Return [X, Y] of the center of cell containing provided text 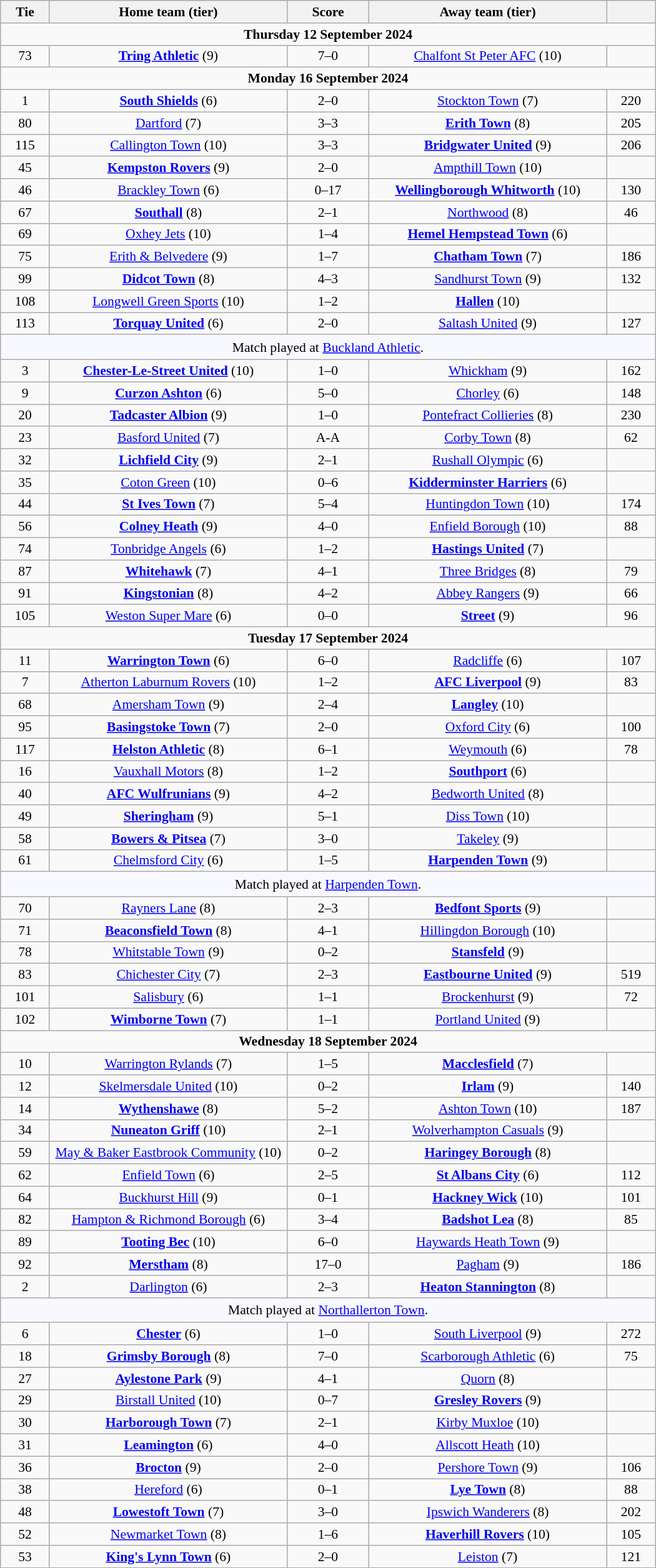
3–4 [327, 1220]
Whickham (9) [488, 371]
May & Baker Eastbrook Community (10) [168, 1153]
Longwell Green Sports (10) [168, 301]
Hillingdon Borough (10) [488, 931]
Tie [25, 12]
Portland United (9) [488, 1019]
Badshot Lea (8) [488, 1220]
Stockton Town (7) [488, 101]
10 [25, 1064]
Wimborne Town (7) [168, 1019]
Chester (6) [168, 1334]
Abbey Rangers (9) [488, 594]
5–2 [327, 1109]
Kingstonian (8) [168, 594]
Enfield Borough (10) [488, 527]
11 [25, 661]
Brackley Town (6) [168, 190]
Gresley Rovers (9) [488, 1401]
140 [631, 1086]
16 [25, 772]
Brocton (9) [168, 1467]
0–17 [327, 190]
Allscott Heath (10) [488, 1446]
Wythenshawe (8) [168, 1109]
Macclesfield (7) [488, 1064]
Bowers & Pitsea (7) [168, 839]
59 [25, 1153]
79 [631, 571]
1–7 [327, 257]
45 [25, 168]
53 [25, 1557]
Coton Green (10) [168, 482]
66 [631, 594]
Chelmsford City (6) [168, 861]
Atherton Laburnum Rovers (10) [168, 682]
17–0 [327, 1264]
Hampton & Richmond Borough (6) [168, 1220]
Aylestone Park (9) [168, 1379]
Rayners Lane (8) [168, 908]
Pagham (9) [488, 1264]
Chester-Le-Street United (10) [168, 371]
205 [631, 123]
Quorn (8) [488, 1379]
Sheringham (9) [168, 816]
Salisbury (6) [168, 997]
102 [25, 1019]
Southport (6) [488, 772]
Bedfont Sports (9) [488, 908]
70 [25, 908]
Newmarket Town (8) [168, 1534]
34 [25, 1131]
Hemel Hempstead Town (6) [488, 234]
Lowestoft Town (7) [168, 1512]
Wellingborough Whitworth (10) [488, 190]
Tring Athletic (9) [168, 56]
31 [25, 1446]
Kirby Muxloe (10) [488, 1423]
0–6 [327, 482]
5–4 [327, 504]
Huntingdon Town (10) [488, 504]
Tuesday 17 September 2024 [328, 638]
Colney Heath (9) [168, 527]
4–3 [327, 279]
Scarborough Athletic (6) [488, 1356]
68 [25, 705]
A-A [327, 438]
162 [631, 371]
Nuneaton Griff (10) [168, 1131]
Tadcaster Albion (9) [168, 416]
Birstall United (10) [168, 1401]
73 [25, 56]
Ipswich Wanderers (8) [488, 1512]
Match played at Buckland Athletic. [328, 347]
230 [631, 416]
20 [25, 416]
Bridgwater United (9) [488, 146]
Radcliffe (6) [488, 661]
Harborough Town (7) [168, 1423]
18 [25, 1356]
Langley (10) [488, 705]
2–5 [327, 1176]
Lye Town (8) [488, 1490]
Enfield Town (6) [168, 1176]
Torquay United (6) [168, 324]
Rushall Olympic (6) [488, 460]
Chichester City (7) [168, 975]
Callington Town (10) [168, 146]
Whitstable Town (9) [168, 952]
Bedworth United (8) [488, 794]
6–1 [327, 749]
148 [631, 393]
Southall (8) [168, 212]
Harpenden Town (9) [488, 861]
100 [631, 727]
Hastings United (7) [488, 549]
Dartford (7) [168, 123]
Chalfont St Peter AFC (10) [488, 56]
Basford United (7) [168, 438]
174 [631, 504]
1–4 [327, 234]
36 [25, 1467]
Amersham Town (9) [168, 705]
23 [25, 438]
519 [631, 975]
Pontefract Collieries (8) [488, 416]
Score [327, 12]
106 [631, 1467]
132 [631, 279]
44 [25, 504]
Hackney Wick (10) [488, 1197]
Vauxhall Motors (8) [168, 772]
Monday 16 September 2024 [328, 79]
Corby Town (8) [488, 438]
99 [25, 279]
2–4 [327, 705]
Match played at Northallerton Town. [328, 1310]
130 [631, 190]
Grimsby Borough (8) [168, 1356]
Wednesday 18 September 2024 [328, 1042]
82 [25, 1220]
Lichfield City (9) [168, 460]
Sandhurst Town (9) [488, 279]
Buckhurst Hill (9) [168, 1197]
35 [25, 482]
0–7 [327, 1401]
112 [631, 1176]
South Shields (6) [168, 101]
32 [25, 460]
Street (9) [488, 616]
South Liverpool (9) [488, 1334]
Tooting Bec (10) [168, 1242]
Hallen (10) [488, 301]
Chorley (6) [488, 393]
40 [25, 794]
Helston Athletic (8) [168, 749]
113 [25, 324]
Weymouth (6) [488, 749]
30 [25, 1423]
272 [631, 1334]
Oxhey Jets (10) [168, 234]
3 [25, 371]
107 [631, 661]
58 [25, 839]
Diss Town (10) [488, 816]
Eastbourne United (9) [488, 975]
St Albans City (6) [488, 1176]
121 [631, 1557]
Stansfeld (9) [488, 952]
5–1 [327, 816]
38 [25, 1490]
Oxford City (6) [488, 727]
117 [25, 749]
Kidderminster Harriers (6) [488, 482]
29 [25, 1401]
85 [631, 1220]
Curzon Ashton (6) [168, 393]
Whitehawk (7) [168, 571]
Leiston (7) [488, 1557]
91 [25, 594]
14 [25, 1109]
Haringey Borough (8) [488, 1153]
95 [25, 727]
Erith & Belvedere (9) [168, 257]
Irlam (9) [488, 1086]
6 [25, 1334]
Three Bridges (8) [488, 571]
52 [25, 1534]
Chatham Town (7) [488, 257]
Didcot Town (8) [168, 279]
Weston Super Mare (6) [168, 616]
Ampthill Town (10) [488, 168]
Skelmersdale United (10) [168, 1086]
67 [25, 212]
2 [25, 1287]
64 [25, 1197]
St Ives Town (7) [168, 504]
1–6 [327, 1534]
115 [25, 146]
7 [25, 682]
Brockenhurst (9) [488, 997]
Warrington Town (6) [168, 661]
Hereford (6) [168, 1490]
48 [25, 1512]
127 [631, 324]
Match played at Harpenden Town. [328, 884]
Tonbridge Angels (6) [168, 549]
Northwood (8) [488, 212]
69 [25, 234]
56 [25, 527]
1 [25, 101]
61 [25, 861]
Merstham (8) [168, 1264]
72 [631, 997]
206 [631, 146]
49 [25, 816]
Ashton Town (10) [488, 1109]
King's Lynn Town (6) [168, 1557]
5–0 [327, 393]
Haywards Heath Town (9) [488, 1242]
187 [631, 1109]
Kempston Rovers (9) [168, 168]
AFC Liverpool (9) [488, 682]
74 [25, 549]
Basingstoke Town (7) [168, 727]
27 [25, 1379]
9 [25, 393]
202 [631, 1512]
AFC Wulfrunians (9) [168, 794]
12 [25, 1086]
89 [25, 1242]
108 [25, 301]
Pershore Town (9) [488, 1467]
Heaton Stannington (8) [488, 1287]
Away team (tier) [488, 12]
Erith Town (8) [488, 123]
Warrington Rylands (7) [168, 1064]
80 [25, 123]
Home team (tier) [168, 12]
Beaconsfield Town (8) [168, 931]
96 [631, 616]
Leamington (6) [168, 1446]
92 [25, 1264]
87 [25, 571]
Takeley (9) [488, 839]
Darlington (6) [168, 1287]
220 [631, 101]
71 [25, 931]
Thursday 12 September 2024 [328, 34]
0–0 [327, 616]
Saltash United (9) [488, 324]
Wolverhampton Casuals (9) [488, 1131]
Haverhill Rovers (10) [488, 1534]
